Scan for the cell matching the given text and deliver its (x, y) coordinate at center. 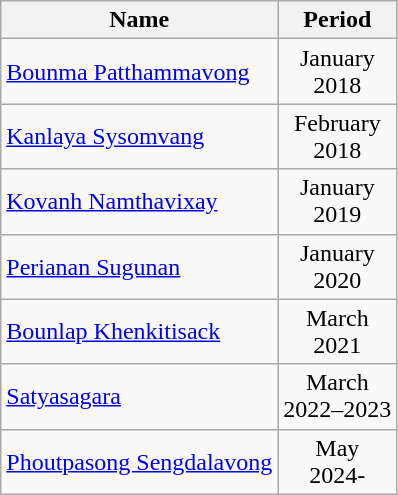
Bounlap Khenkitisack (140, 332)
Kanlaya Sysomvang (140, 136)
March2021 (338, 332)
Name (140, 20)
Kovanh Namthavixay (140, 202)
January2020 (338, 266)
January2019 (338, 202)
Satyasagara (140, 396)
May2024- (338, 462)
February2018 (338, 136)
Bounma Patthammavong (140, 72)
January2018 (338, 72)
Perianan Sugunan (140, 266)
Period (338, 20)
March2022–2023 (338, 396)
Phoutpasong Sengdalavong (140, 462)
